Detect which cell encompasses the target text, then output its [x, y] center coordinate. 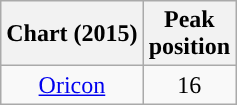
16 [189, 85]
Chart (2015) [72, 34]
Oricon [72, 85]
Peakposition [189, 34]
